Capture the cell that displays the provided text and extract its [x, y] central coordinate. 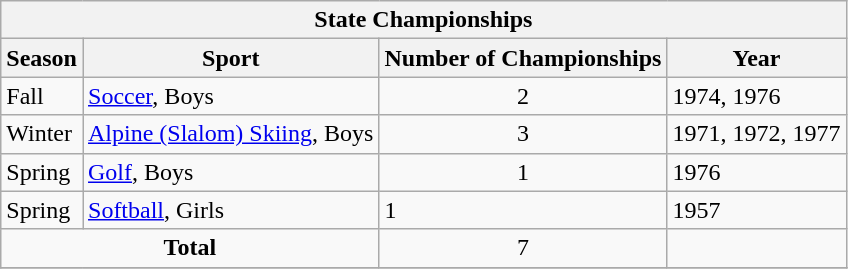
1957 [756, 210]
Softball, Girls [230, 210]
3 [523, 134]
Number of Championships [523, 58]
Fall [42, 96]
State Championships [424, 20]
Total [190, 248]
Season [42, 58]
Soccer, Boys [230, 96]
Sport [230, 58]
1971, 1972, 1977 [756, 134]
1976 [756, 172]
Year [756, 58]
1974, 1976 [756, 96]
Winter [42, 134]
7 [523, 248]
2 [523, 96]
Golf, Boys [230, 172]
Alpine (Slalom) Skiing, Boys [230, 134]
